Find where the given text appears and provide that cell's center as (x, y) coordinate. 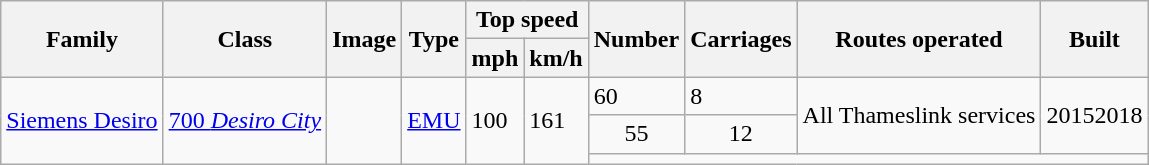
Number (636, 39)
km/h (556, 58)
Siemens Desiro (82, 120)
60 (636, 96)
Type (434, 39)
161 (556, 120)
100 (495, 120)
Built (1094, 39)
Carriages (741, 39)
Top speed (527, 20)
12 (741, 134)
55 (636, 134)
Family (82, 39)
20152018 (1094, 115)
EMU (434, 120)
All Thameslink services (919, 115)
mph (495, 58)
8 (741, 96)
Class (245, 39)
Image (364, 39)
Routes operated (919, 39)
700 Desiro City (245, 120)
